For the text-containing cell, return its midpoint in [X, Y] coordinate format. 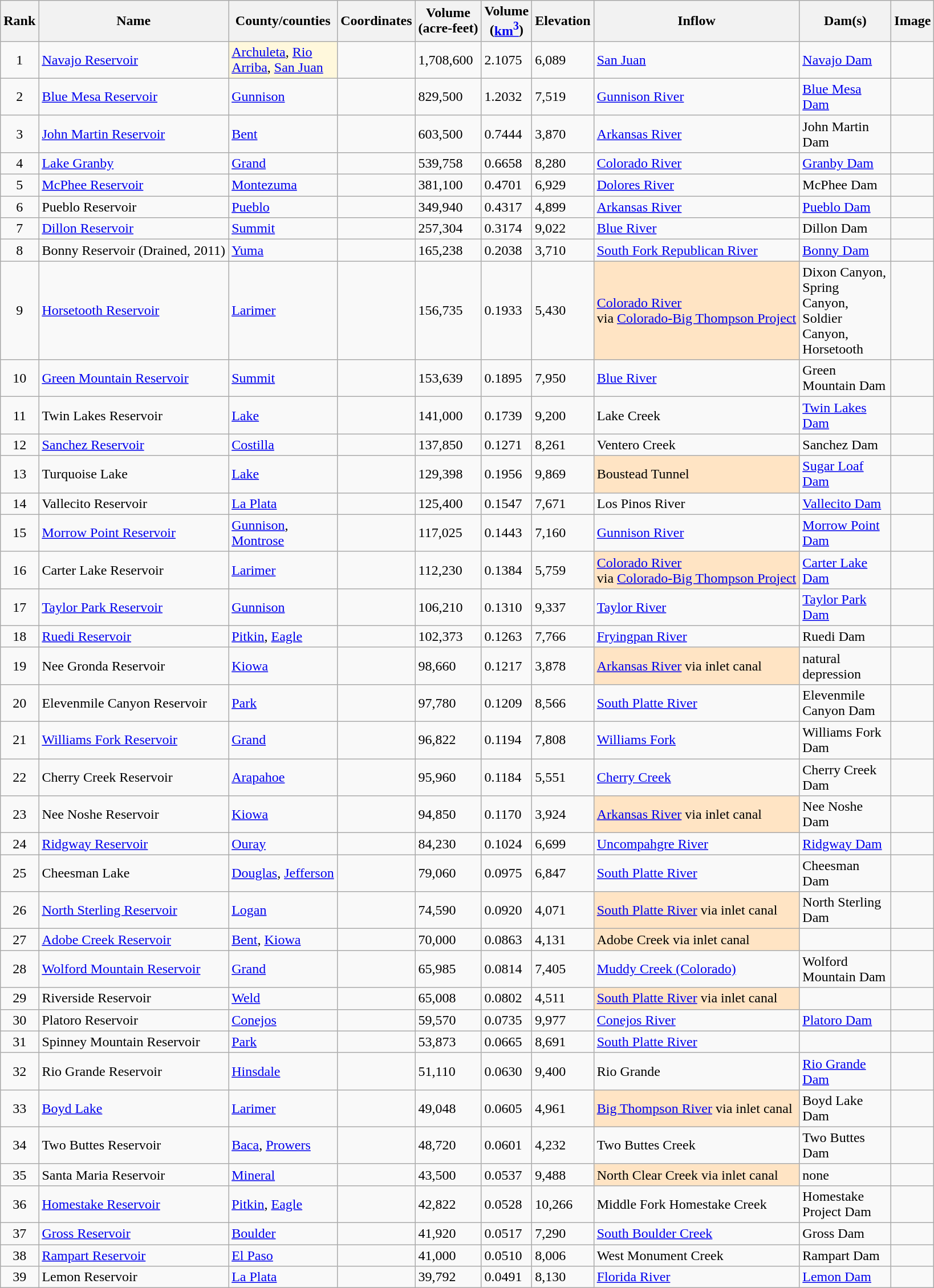
Ridgway Dam [845, 844]
24 [19, 844]
Conejos River [697, 1020]
Vallecito Reservoir [133, 503]
McPhee Dam [845, 185]
Blue Mesa Dam [845, 97]
7,766 [563, 636]
Ventero Creek [697, 445]
John Martin Dam [845, 133]
5,551 [563, 778]
Platoro Dam [845, 1020]
8,280 [563, 163]
Dam(s) [845, 21]
153,639 [448, 379]
Elevenmile Canyon Dam [845, 702]
Homestake Reservoir [133, 1204]
0.0665 [506, 1042]
0.1547 [506, 503]
Bent, Kiowa [283, 940]
5,430 [563, 310]
6,699 [563, 844]
4,232 [563, 1145]
Cherry Creek Reservoir [133, 778]
8,566 [563, 702]
65,008 [448, 998]
8,006 [563, 1256]
25 [19, 873]
3,878 [563, 666]
7,160 [563, 533]
59,570 [448, 1020]
13 [19, 474]
Archuleta, Rio Arriba, San Juan [283, 59]
Bent [283, 133]
Dolores River [697, 185]
Baca, Prowers [283, 1145]
Volume(acre-feet) [448, 21]
539,758 [448, 163]
32 [19, 1071]
8,691 [563, 1042]
95,960 [448, 778]
6 [19, 207]
8,130 [563, 1277]
Rampart Dam [845, 1256]
Boustead Tunnel [697, 474]
7,290 [563, 1234]
30 [19, 1020]
Two Buttes Reservoir [133, 1145]
Image [912, 21]
Yuma [283, 250]
Ruedi Dam [845, 636]
0.0601 [506, 1145]
125,400 [448, 503]
0.6658 [506, 163]
4,899 [563, 207]
John Martin Reservoir [133, 133]
19 [19, 666]
Santa Maria Reservoir [133, 1175]
Coordinates [376, 21]
Inflow [697, 21]
4 [19, 163]
35 [19, 1175]
31 [19, 1042]
0.1217 [506, 666]
165,238 [448, 250]
Cherry Creek [697, 778]
Costilla [283, 445]
Gross Dam [845, 1234]
Muddy Creek (Colorado) [697, 969]
Carter Lake Dam [845, 570]
Rio Grande Dam [845, 1071]
Douglas, Jefferson [283, 873]
27 [19, 940]
Lemon Dam [845, 1277]
0.0920 [506, 910]
129,398 [448, 474]
Boulder [283, 1234]
137,850 [448, 445]
9,400 [563, 1071]
603,500 [448, 133]
Horsetooth Reservoir [133, 310]
1,708,600 [448, 59]
Cheesman Lake [133, 873]
Rampart Reservoir [133, 1256]
0.0528 [506, 1204]
Dillon Reservoir [133, 229]
10 [19, 379]
Los Pinos River [697, 503]
Florida River [697, 1277]
97,780 [448, 702]
El Paso [283, 1256]
39 [19, 1277]
0.3174 [506, 229]
Hinsdale [283, 1071]
Volume(km3) [506, 21]
0.7444 [506, 133]
0.4317 [506, 207]
Williams Fork [697, 740]
6,089 [563, 59]
North Clear Creek via inlet canal [697, 1175]
Riverside Reservoir [133, 998]
Morrow Point Reservoir [133, 533]
9,977 [563, 1020]
Sugar Loaf Dam [845, 474]
42,822 [448, 1204]
Twin Lakes Reservoir [133, 415]
County/counties [283, 21]
18 [19, 636]
141,000 [448, 415]
Turquoise Lake [133, 474]
4,131 [563, 940]
8 [19, 250]
Williams Fork Dam [845, 740]
43,500 [448, 1175]
14 [19, 503]
0.1384 [506, 570]
0.1024 [506, 844]
Dixon Canyon, Spring Canyon, Soldier Canyon, Horsetooth [845, 310]
Sanchez Dam [845, 445]
11 [19, 415]
0.1170 [506, 814]
0.0802 [506, 998]
96,822 [448, 740]
West Monument Creek [697, 1256]
Carter Lake Reservoir [133, 570]
98,660 [448, 666]
0.1310 [506, 607]
0.0975 [506, 873]
Homestake Project Dam [845, 1204]
San Juan [697, 59]
Navajo Dam [845, 59]
Nee Noshe Dam [845, 814]
Twin Lakes Dam [845, 415]
381,100 [448, 185]
37 [19, 1234]
natural depression [845, 666]
Elevation [563, 21]
0.2038 [506, 250]
3,870 [563, 133]
Elevenmile Canyon Reservoir [133, 702]
Weld [283, 998]
1.2032 [506, 97]
0.0863 [506, 940]
Ruedi Reservoir [133, 636]
4,511 [563, 998]
Bonny Dam [845, 250]
Vallecito Dam [845, 503]
51,110 [448, 1071]
0.1956 [506, 474]
3 [19, 133]
Boyd Lake [133, 1108]
Cheesman Dam [845, 873]
102,373 [448, 636]
Rank [19, 21]
7 [19, 229]
Boyd Lake Dam [845, 1108]
65,985 [448, 969]
34 [19, 1145]
Navajo Reservoir [133, 59]
Lake Creek [697, 415]
0.1895 [506, 379]
Granby Dam [845, 163]
7,405 [563, 969]
Blue Mesa Reservoir [133, 97]
8,261 [563, 445]
7,671 [563, 503]
3,924 [563, 814]
Cherry Creek Dam [845, 778]
North Sterling Dam [845, 910]
0.0814 [506, 969]
6,847 [563, 873]
9,488 [563, 1175]
Colorado River [697, 163]
70,000 [448, 940]
2 [19, 97]
Conejos [283, 1020]
Adobe Creek via inlet canal [697, 940]
21 [19, 740]
0.0630 [506, 1071]
0.1739 [506, 415]
0.0491 [506, 1277]
0.1194 [506, 740]
Nee Noshe Reservoir [133, 814]
48,720 [448, 1145]
23 [19, 814]
Sanchez Reservoir [133, 445]
22 [19, 778]
Williams Fork Reservoir [133, 740]
0.4701 [506, 185]
79,060 [448, 873]
33 [19, 1108]
Middle Fork Homestake Creek [697, 1204]
none [845, 1175]
7,808 [563, 740]
15 [19, 533]
3,710 [563, 250]
Green Mountain Reservoir [133, 379]
349,940 [448, 207]
7,950 [563, 379]
94,850 [448, 814]
0.1263 [506, 636]
Uncompahgre River [697, 844]
Arapahoe [283, 778]
Wolford Mountain Dam [845, 969]
10,266 [563, 1204]
9,200 [563, 415]
39,792 [448, 1277]
74,590 [448, 910]
South Fork Republican River [697, 250]
112,230 [448, 570]
41,920 [448, 1234]
Pueblo Dam [845, 207]
1 [19, 59]
2.1075 [506, 59]
Gunnison, Montrose [283, 533]
17 [19, 607]
Mineral [283, 1175]
Taylor Park Dam [845, 607]
26 [19, 910]
16 [19, 570]
Morrow Point Dam [845, 533]
5,759 [563, 570]
Gross Reservoir [133, 1234]
Fryingpan River [697, 636]
5 [19, 185]
Lake Granby [133, 163]
9 [19, 310]
Dillon Dam [845, 229]
28 [19, 969]
53,873 [448, 1042]
12 [19, 445]
9,337 [563, 607]
Two Buttes Creek [697, 1145]
Pueblo [283, 207]
106,210 [448, 607]
38 [19, 1256]
0.0537 [506, 1175]
0.0517 [506, 1234]
20 [19, 702]
Spinney Mountain Reservoir [133, 1042]
McPhee Reservoir [133, 185]
36 [19, 1204]
North Sterling Reservoir [133, 910]
0.1184 [506, 778]
Montezuma [283, 185]
6,929 [563, 185]
Nee Gronda Reservoir [133, 666]
Ridgway Reservoir [133, 844]
Logan [283, 910]
156,735 [448, 310]
0.1271 [506, 445]
Adobe Creek Reservoir [133, 940]
0.0735 [506, 1020]
29 [19, 998]
Rio Grande Reservoir [133, 1071]
41,000 [448, 1256]
829,500 [448, 97]
4,961 [563, 1108]
Lemon Reservoir [133, 1277]
0.1933 [506, 310]
Big Thompson River via inlet canal [697, 1108]
Two Buttes Dam [845, 1145]
South Boulder Creek [697, 1234]
Green Mountain Dam [845, 379]
Bonny Reservoir (Drained, 2011) [133, 250]
9,869 [563, 474]
Wolford Mountain Reservoir [133, 969]
0.1209 [506, 702]
0.0510 [506, 1256]
117,025 [448, 533]
84,230 [448, 844]
0.1443 [506, 533]
Pueblo Reservoir [133, 207]
0.0605 [506, 1108]
Platoro Reservoir [133, 1020]
Ouray [283, 844]
Taylor Park Reservoir [133, 607]
Rio Grande [697, 1071]
9,022 [563, 229]
Name [133, 21]
4,071 [563, 910]
7,519 [563, 97]
49,048 [448, 1108]
257,304 [448, 229]
Taylor River [697, 607]
